Determine the (X, Y) coordinate at the center of the cell enclosing the given text.  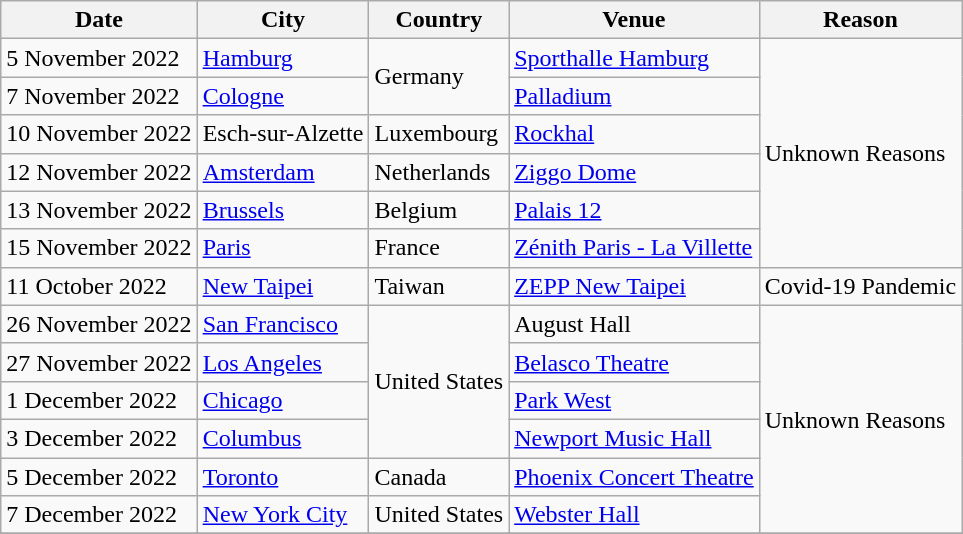
1 December 2022 (99, 400)
Toronto (283, 477)
Taiwan (439, 286)
Canada (439, 477)
San Francisco (283, 324)
Hamburg (283, 58)
Venue (634, 20)
Park West (634, 400)
3 December 2022 (99, 438)
Los Angeles (283, 362)
Phoenix Concert Theatre (634, 477)
Zénith Paris - La Villette (634, 248)
France (439, 248)
7 December 2022 (99, 515)
Germany (439, 77)
Palais 12 (634, 210)
New York City (283, 515)
Covid-19 Pandemic (860, 286)
Amsterdam (283, 172)
Reason (860, 20)
11 October 2022 (99, 286)
Columbus (283, 438)
Belasco Theatre (634, 362)
Netherlands (439, 172)
Luxembourg (439, 134)
Date (99, 20)
13 November 2022 (99, 210)
New Taipei (283, 286)
5 December 2022 (99, 477)
27 November 2022 (99, 362)
Sporthalle Hamburg (634, 58)
Palladium (634, 96)
City (283, 20)
August Hall (634, 324)
5 November 2022 (99, 58)
Paris (283, 248)
Chicago (283, 400)
Ziggo Dome (634, 172)
10 November 2022 (99, 134)
Webster Hall (634, 515)
ZEPP New Taipei (634, 286)
Belgium (439, 210)
26 November 2022 (99, 324)
Brussels (283, 210)
Cologne (283, 96)
7 November 2022 (99, 96)
12 November 2022 (99, 172)
Country (439, 20)
Newport Music Hall (634, 438)
15 November 2022 (99, 248)
Rockhal (634, 134)
Esch-sur-Alzette (283, 134)
